Extract the (X, Y) coordinate from the center of the cell holding the provided text.  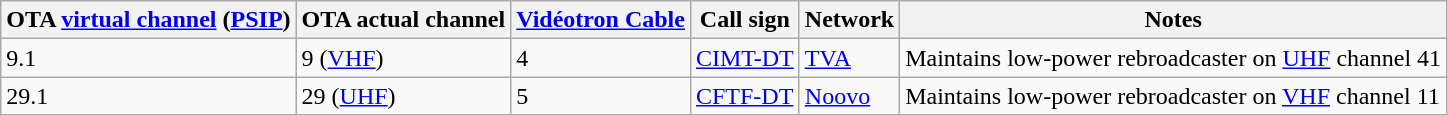
4 (601, 58)
Noovo (849, 96)
OTA virtual channel (PSIP) (148, 20)
5 (601, 96)
9.1 (148, 58)
TVA (849, 58)
Maintains low-power rebroadcaster on VHF channel 11 (1174, 96)
Call sign (744, 20)
Vidéotron Cable (601, 20)
29 (UHF) (404, 96)
Network (849, 20)
OTA actual channel (404, 20)
CFTF-DT (744, 96)
29.1 (148, 96)
9 (VHF) (404, 58)
CIMT-DT (744, 58)
Notes (1174, 20)
Maintains low-power rebroadcaster on UHF channel 41 (1174, 58)
